Determine the (X, Y) coordinate at the center of the cell enclosing the given text.  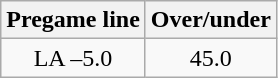
LA –5.0 (74, 58)
45.0 (210, 58)
Over/under (210, 20)
Pregame line (74, 20)
